Pinpoint the cell where the given text exists, returning its [X, Y] midpoint coordinate. 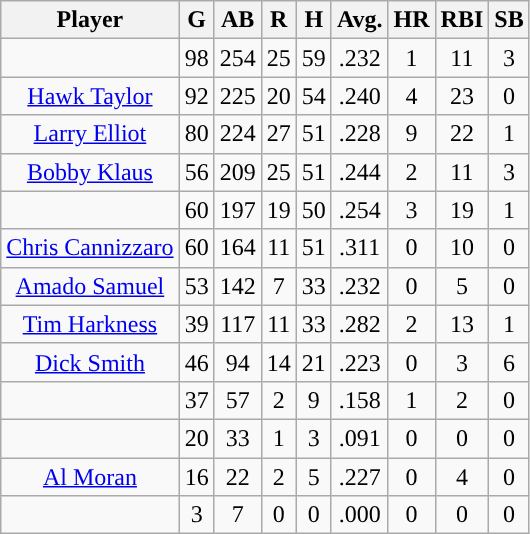
.000 [360, 515]
Player [90, 20]
.158 [360, 400]
53 [196, 286]
Amado Samuel [90, 286]
197 [238, 210]
80 [196, 134]
39 [196, 324]
Chris Cannizzaro [90, 248]
225 [238, 96]
13 [462, 324]
46 [196, 362]
RBI [462, 20]
AB [238, 20]
94 [238, 362]
.244 [360, 172]
.240 [360, 96]
R [278, 20]
57 [238, 400]
Hawk Taylor [90, 96]
Dick Smith [90, 362]
142 [238, 286]
.282 [360, 324]
6 [509, 362]
HR [412, 20]
H [314, 20]
.311 [360, 248]
.227 [360, 477]
Avg. [360, 20]
50 [314, 210]
.228 [360, 134]
10 [462, 248]
Bobby Klaus [90, 172]
164 [238, 248]
54 [314, 96]
21 [314, 362]
SB [509, 20]
.254 [360, 210]
.091 [360, 438]
Al Moran [90, 477]
16 [196, 477]
27 [278, 134]
92 [196, 96]
59 [314, 58]
14 [278, 362]
Tim Harkness [90, 324]
254 [238, 58]
Larry Elliot [90, 134]
.223 [360, 362]
209 [238, 172]
224 [238, 134]
37 [196, 400]
56 [196, 172]
98 [196, 58]
117 [238, 324]
G [196, 20]
23 [462, 96]
